Capture the cell that displays the provided text and extract its (X, Y) central coordinate. 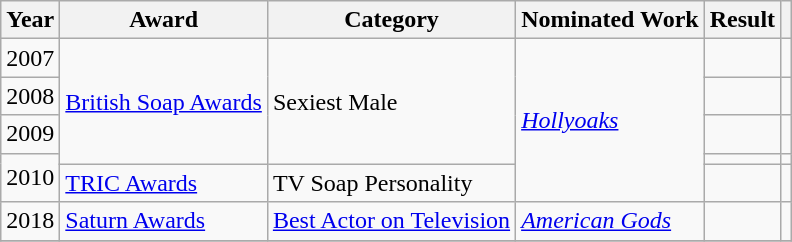
Category (391, 20)
2008 (30, 96)
Hollyoaks (610, 120)
Year (30, 20)
Award (164, 20)
British Soap Awards (164, 102)
2007 (30, 58)
2009 (30, 134)
TRIC Awards (164, 183)
Best Actor on Television (391, 221)
Saturn Awards (164, 221)
2018 (30, 221)
Nominated Work (610, 20)
Result (742, 20)
Sexiest Male (391, 102)
2010 (30, 178)
American Gods (610, 221)
TV Soap Personality (391, 183)
